Provide the (X, Y) coordinate of the cell's center where the given text is located.  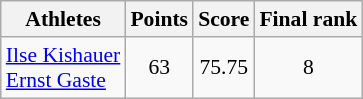
Athletes (64, 19)
75.75 (224, 68)
8 (308, 68)
Final rank (308, 19)
Ilse KishauerErnst Gaste (64, 68)
63 (159, 68)
Points (159, 19)
Score (224, 19)
